Determine the (x, y) coordinate at the center of the cell enclosing the given text.  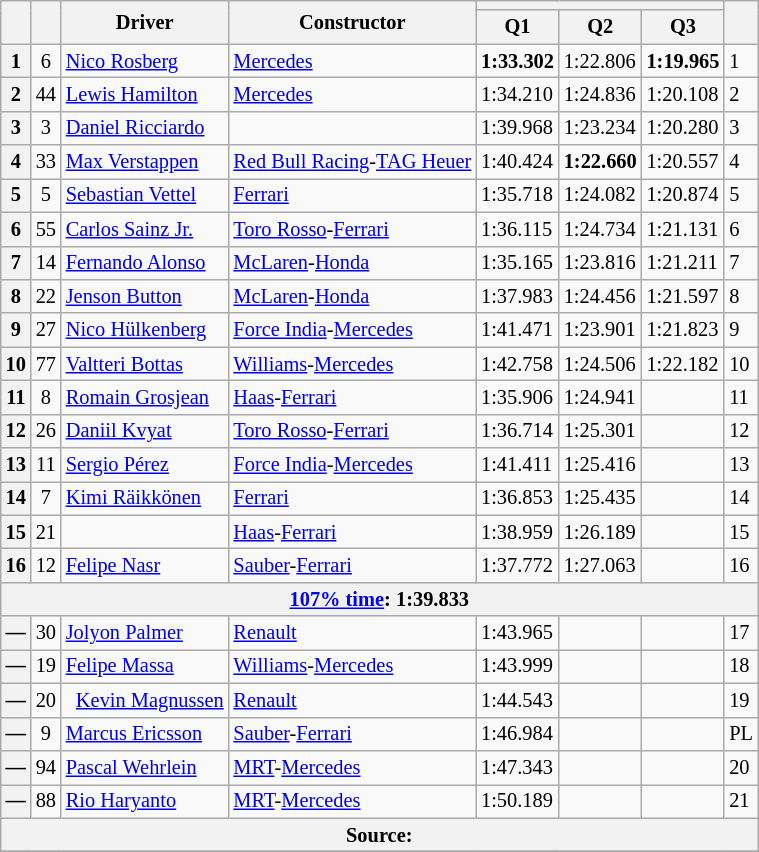
1:27.063 (600, 565)
1:25.416 (600, 465)
1:35.718 (518, 195)
1:24.082 (600, 195)
1:47.343 (518, 767)
Fernando Alonso (145, 263)
Felipe Massa (145, 666)
Driver (145, 22)
1:42.758 (518, 364)
1:41.471 (518, 330)
26 (46, 431)
107% time: 1:39.833 (380, 599)
Felipe Nasr (145, 565)
Nico Hülkenberg (145, 330)
1:34.210 (518, 94)
33 (46, 162)
Jenson Button (145, 296)
Q3 (684, 27)
1:36.115 (518, 229)
44 (46, 94)
1:25.435 (600, 498)
1:41.411 (518, 465)
Romain Grosjean (145, 397)
1:46.984 (518, 734)
Pascal Wehrlein (145, 767)
1:20.557 (684, 162)
1:23.234 (600, 128)
Source: (380, 835)
88 (46, 801)
18 (740, 666)
Constructor (353, 22)
94 (46, 767)
Kevin Magnussen (145, 700)
1:25.301 (600, 431)
77 (46, 364)
Kimi Räikkönen (145, 498)
1:44.543 (518, 700)
Max Verstappen (145, 162)
Jolyon Palmer (145, 633)
1:24.734 (600, 229)
Daniil Kvyat (145, 431)
1:20.280 (684, 128)
1:20.108 (684, 94)
55 (46, 229)
Sergio Pérez (145, 465)
1:21.211 (684, 263)
1:38.959 (518, 532)
1:22.182 (684, 364)
Nico Rosberg (145, 61)
30 (46, 633)
1:21.597 (684, 296)
1:21.131 (684, 229)
1:33.302 (518, 61)
1:21.823 (684, 330)
1:37.983 (518, 296)
Q1 (518, 27)
17 (740, 633)
1:39.968 (518, 128)
1:22.806 (600, 61)
1:43.999 (518, 666)
Q2 (600, 27)
Lewis Hamilton (145, 94)
1:19.965 (684, 61)
1:26.189 (600, 532)
27 (46, 330)
1:23.901 (600, 330)
Rio Haryanto (145, 801)
Marcus Ericsson (145, 734)
PL (740, 734)
1:24.941 (600, 397)
Sebastian Vettel (145, 195)
1:43.965 (518, 633)
1:50.189 (518, 801)
1:23.816 (600, 263)
1:37.772 (518, 565)
1:40.424 (518, 162)
Daniel Ricciardo (145, 128)
1:35.165 (518, 263)
Red Bull Racing-TAG Heuer (353, 162)
1:22.660 (600, 162)
22 (46, 296)
1:24.506 (600, 364)
1:24.456 (600, 296)
Carlos Sainz Jr. (145, 229)
1:35.906 (518, 397)
1:36.714 (518, 431)
1:20.874 (684, 195)
1:24.836 (600, 94)
1:36.853 (518, 498)
Valtteri Bottas (145, 364)
